Return [X, Y] of the center of cell containing provided text 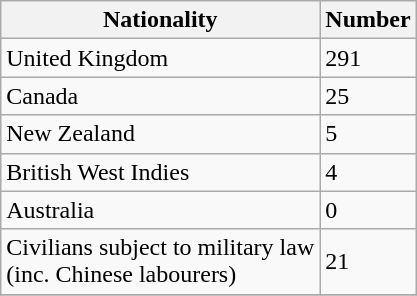
British West Indies [160, 172]
21 [368, 262]
5 [368, 134]
Nationality [160, 20]
New Zealand [160, 134]
Canada [160, 96]
25 [368, 96]
Number [368, 20]
Civilians subject to military law(inc. Chinese labourers) [160, 262]
0 [368, 210]
4 [368, 172]
United Kingdom [160, 58]
Australia [160, 210]
291 [368, 58]
